For the text-containing cell, return its midpoint in (X, Y) coordinate format. 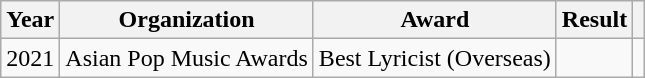
Best Lyricist (Overseas) (434, 58)
Organization (187, 20)
Year (30, 20)
Award (434, 20)
Result (594, 20)
2021 (30, 58)
Asian Pop Music Awards (187, 58)
